Identify which cell holds the provided text, then report its [x, y] central coordinate. 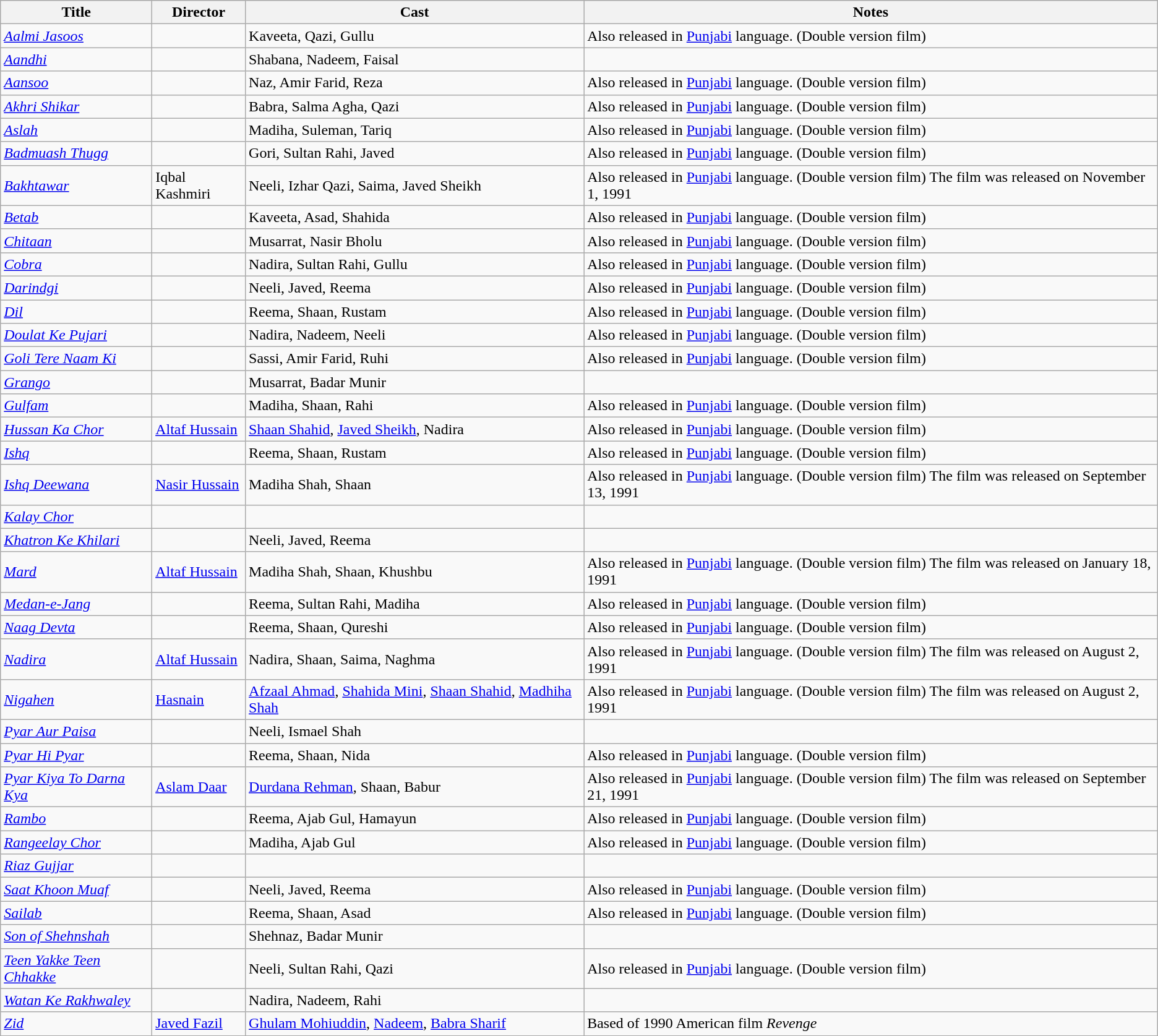
Kaveeta, Qazi, Gullu [414, 36]
Madiha, Suleman, Tariq [414, 130]
Nadira, Sultan Rahi, Gullu [414, 264]
Grango [77, 382]
Based of 1990 American film Revenge [871, 1024]
Sailab [77, 913]
Teen Yakke Teen Chhakke [77, 969]
Reema, Sultan Rahi, Madiha [414, 604]
Also released in Punjabi language. (Double version film) The film was released on January 18, 1991 [871, 572]
Madiha Shah, Shaan, Khushbu [414, 572]
Watan Ke Rakhwaley [77, 1000]
Son of Shehnshah [77, 936]
Aslam Daar [199, 787]
Neeli, Sultan Rahi, Qazi [414, 969]
Gori, Sultan Rahi, Javed [414, 153]
Zid [77, 1024]
Reema, Ajab Gul, Hamayun [414, 819]
Shehnaz, Badar Munir [414, 936]
Madiha, Shaan, Rahi [414, 406]
Pyar Hi Pyar [77, 755]
Aalmi Jasoos [77, 36]
Badmuash Thugg [77, 153]
Madiha Shah, Shaan [414, 485]
Reema, Shaan, Asad [414, 913]
Aansoo [77, 83]
Naag Devta [77, 627]
Aslah [77, 130]
Notes [871, 12]
Goli Tere Naam Ki [77, 359]
Chitaan [77, 241]
Shabana, Nadeem, Faisal [414, 59]
Ghulam Mohiuddin, Nadeem, Babra Sharif [414, 1024]
Gulfam [77, 406]
Director [199, 12]
Nasir Hussain [199, 485]
Doulat Ke Pujari [77, 335]
Cast [414, 12]
Also released in Punjabi language. (Double version film) The film was released on November 1, 1991 [871, 186]
Khatron Ke Khilari [77, 540]
Dil [77, 311]
Aandhi [77, 59]
Neeli, Izhar Qazi, Saima, Javed Sheikh [414, 186]
Bakhtawar [77, 186]
Kalay Chor [77, 516]
Sassi, Amir Farid, Ruhi [414, 359]
Rambo [77, 819]
Musarrat, Nasir Bholu [414, 241]
Hasnain [199, 699]
Mard [77, 572]
Medan-e-Jang [77, 604]
Neeli, Ismael Shah [414, 731]
Also released in Punjabi language. (Double version film) The film was released on September 21, 1991 [871, 787]
Nadira, Shaan, Saima, Naghma [414, 659]
Afzaal Ahmad, Shahida Mini, Shaan Shahid, Madhiha Shah [414, 699]
Naz, Amir Farid, Reza [414, 83]
Reema, Shaan, Qureshi [414, 627]
Title [77, 12]
Shaan Shahid, Javed Sheikh, Nadira [414, 429]
Iqbal Kashmiri [199, 186]
Babra, Salma Agha, Qazi [414, 106]
Riaz Gujjar [77, 866]
Ishq Deewana [77, 485]
Kaveeta, Asad, Shahida [414, 217]
Musarrat, Badar Munir [414, 382]
Cobra [77, 264]
Betab [77, 217]
Nadira [77, 659]
Also released in Punjabi language. (Double version film) The film was released on September 13, 1991 [871, 485]
Hussan Ka Chor [77, 429]
Nigahen [77, 699]
Durdana Rehman, Shaan, Babur [414, 787]
Pyar Kiya To Darna Kya [77, 787]
Javed Fazil [199, 1024]
Saat Khoon Muaf [77, 889]
Nadira, Nadeem, Neeli [414, 335]
Rangeelay Chor [77, 842]
Pyar Aur Paisa [77, 731]
Reema, Shaan, Nida [414, 755]
Nadira, Nadeem, Rahi [414, 1000]
Darindgi [77, 288]
Ishq [77, 453]
Akhri Shikar [77, 106]
Madiha, Ajab Gul [414, 842]
